Scan for the cell matching the given text and deliver its (x, y) coordinate at center. 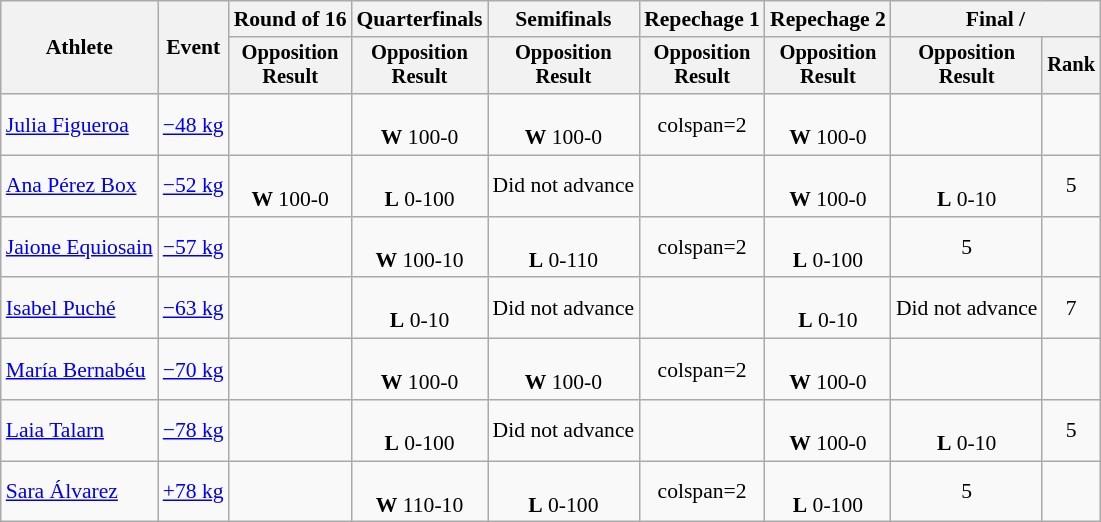
L 0-110 (564, 248)
W 110-10 (420, 492)
Final / (996, 19)
Rank (1071, 66)
−57 kg (194, 248)
Isabel Puché (80, 308)
Semifinals (564, 19)
−78 kg (194, 430)
María Bernabéu (80, 370)
Julia Figueroa (80, 124)
Jaione Equiosain (80, 248)
Sara Álvarez (80, 492)
Round of 16 (290, 19)
W 100-10 (420, 248)
Laia Talarn (80, 430)
Athlete (80, 48)
Repechage 2 (828, 19)
+78 kg (194, 492)
−52 kg (194, 186)
−48 kg (194, 124)
−70 kg (194, 370)
−63 kg (194, 308)
Ana Pérez Box (80, 186)
Event (194, 48)
Quarterfinals (420, 19)
7 (1071, 308)
Repechage 1 (702, 19)
